Search for the cell housing the specified text and yield its [x, y] center coordinate. 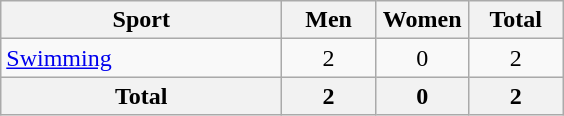
Sport [142, 20]
Women [422, 20]
Swimming [142, 58]
Men [329, 20]
